Scan for the cell matching the given text and deliver its (x, y) coordinate at center. 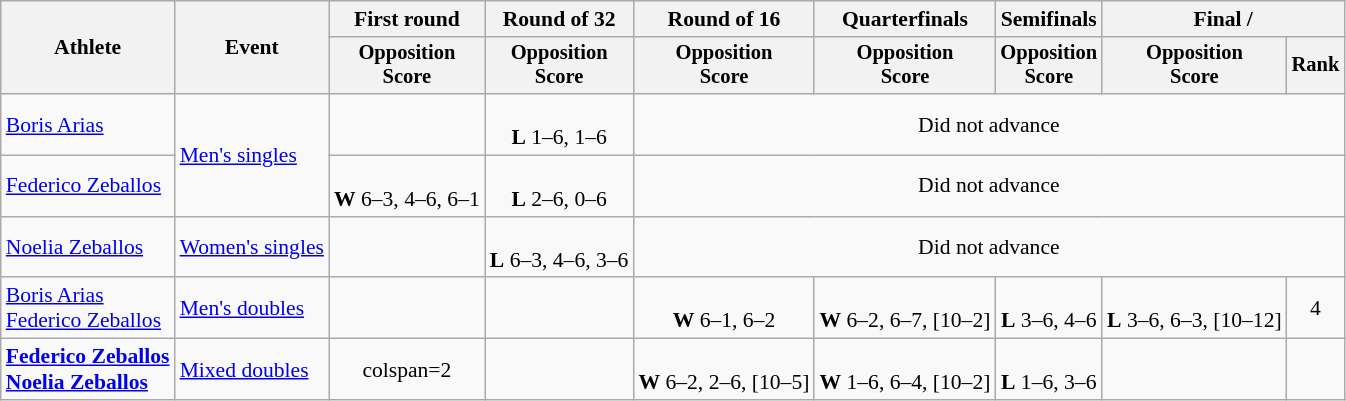
Semifinals (1048, 19)
Round of 32 (560, 19)
Federico ZeballosNoelia Zeballos (88, 370)
Noelia Zeballos (88, 248)
Mixed doubles (252, 370)
Federico Zeballos (88, 186)
Final / (1223, 19)
First round (407, 19)
Men's singles (252, 155)
Boris AriasFederico Zeballos (88, 308)
L 1–6, 1–6 (560, 124)
colspan=2 (407, 370)
Rank (1316, 66)
Quarterfinals (904, 19)
W 6–1, 6–2 (724, 308)
L 3–6, 4–6 (1048, 308)
L 2–6, 0–6 (560, 186)
Men's doubles (252, 308)
W 6–3, 4–6, 6–1 (407, 186)
Event (252, 48)
Boris Arias (88, 124)
Athlete (88, 48)
L 1–6, 3–6 (1048, 370)
W 6–2, 6–7, [10–2] (904, 308)
W 6–2, 2–6, [10–5] (724, 370)
L 6–3, 4–6, 3–6 (560, 248)
W 1–6, 6–4, [10–2] (904, 370)
Women's singles (252, 248)
Round of 16 (724, 19)
L 3–6, 6–3, [10–12] (1194, 308)
4 (1316, 308)
